Identify which cell holds the provided text, then report its [x, y] central coordinate. 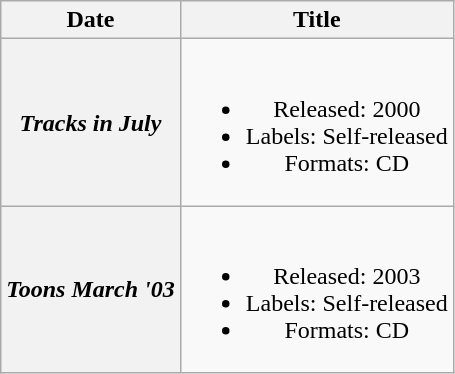
Tracks in July [91, 122]
Title [316, 20]
Date [91, 20]
Released: 2000Labels: Self-releasedFormats: CD [316, 122]
Toons March '03 [91, 290]
Released: 2003Labels: Self-releasedFormats: CD [316, 290]
